Identify which cell holds the provided text, then report its [x, y] central coordinate. 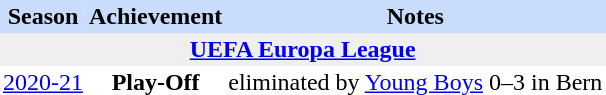
Achievement [156, 16]
UEFA Europa League [302, 50]
Notes [415, 16]
Season [43, 16]
